Determine the (x, y) coordinate at the center of the cell enclosing the given text.  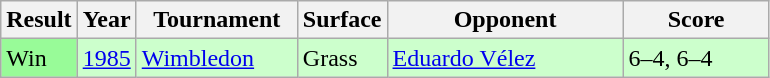
Tournament (216, 20)
Year (106, 20)
Score (696, 20)
1985 (106, 58)
Surface (342, 20)
Result (39, 20)
Opponent (505, 20)
6–4, 6–4 (696, 58)
Grass (342, 58)
Win (39, 58)
Wimbledon (216, 58)
Eduardo Vélez (505, 58)
